Return [x, y] of the center of cell containing provided text 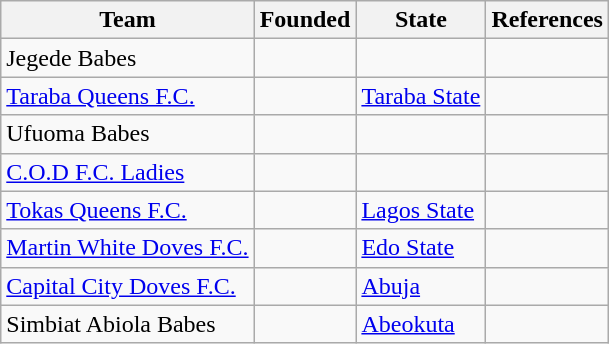
Taraba State [421, 96]
C.O.D F.C. Ladies [128, 172]
Martin White Doves F.C. [128, 248]
Abeokuta [421, 324]
Tokas Queens F.C. [128, 210]
Edo State [421, 248]
Ufuoma Babes [128, 134]
References [548, 20]
Team [128, 20]
Lagos State [421, 210]
State [421, 20]
Founded [305, 20]
Taraba Queens F.C. [128, 96]
Abuja [421, 286]
Capital City Doves F.C. [128, 286]
Jegede Babes [128, 58]
Simbiat Abiola Babes [128, 324]
